Return the (x, y) coordinate for the center point of the cell that contains the specified text.  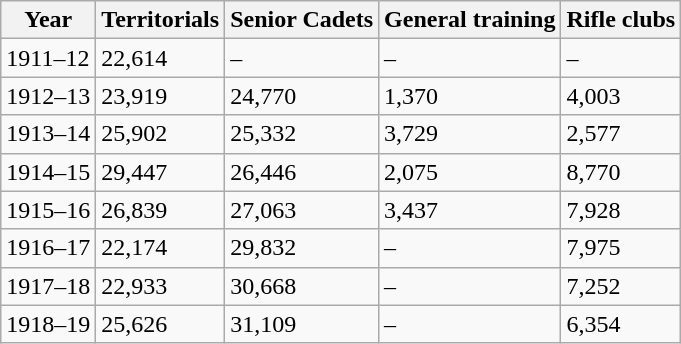
7,928 (621, 210)
1,370 (470, 96)
1914–15 (48, 172)
31,109 (302, 324)
1917–18 (48, 286)
29,447 (160, 172)
7,975 (621, 248)
1916–17 (48, 248)
1912–13 (48, 96)
General training (470, 20)
1915–16 (48, 210)
3,437 (470, 210)
25,626 (160, 324)
26,446 (302, 172)
29,832 (302, 248)
8,770 (621, 172)
22,933 (160, 286)
Year (48, 20)
1913–14 (48, 134)
24,770 (302, 96)
25,902 (160, 134)
1911–12 (48, 58)
2,075 (470, 172)
22,174 (160, 248)
3,729 (470, 134)
2,577 (621, 134)
4,003 (621, 96)
22,614 (160, 58)
Territorials (160, 20)
7,252 (621, 286)
1918–19 (48, 324)
25,332 (302, 134)
Senior Cadets (302, 20)
Rifle clubs (621, 20)
6,354 (621, 324)
30,668 (302, 286)
23,919 (160, 96)
26,839 (160, 210)
27,063 (302, 210)
